Locate the cell with the specified text and output its [x, y] center coordinate. 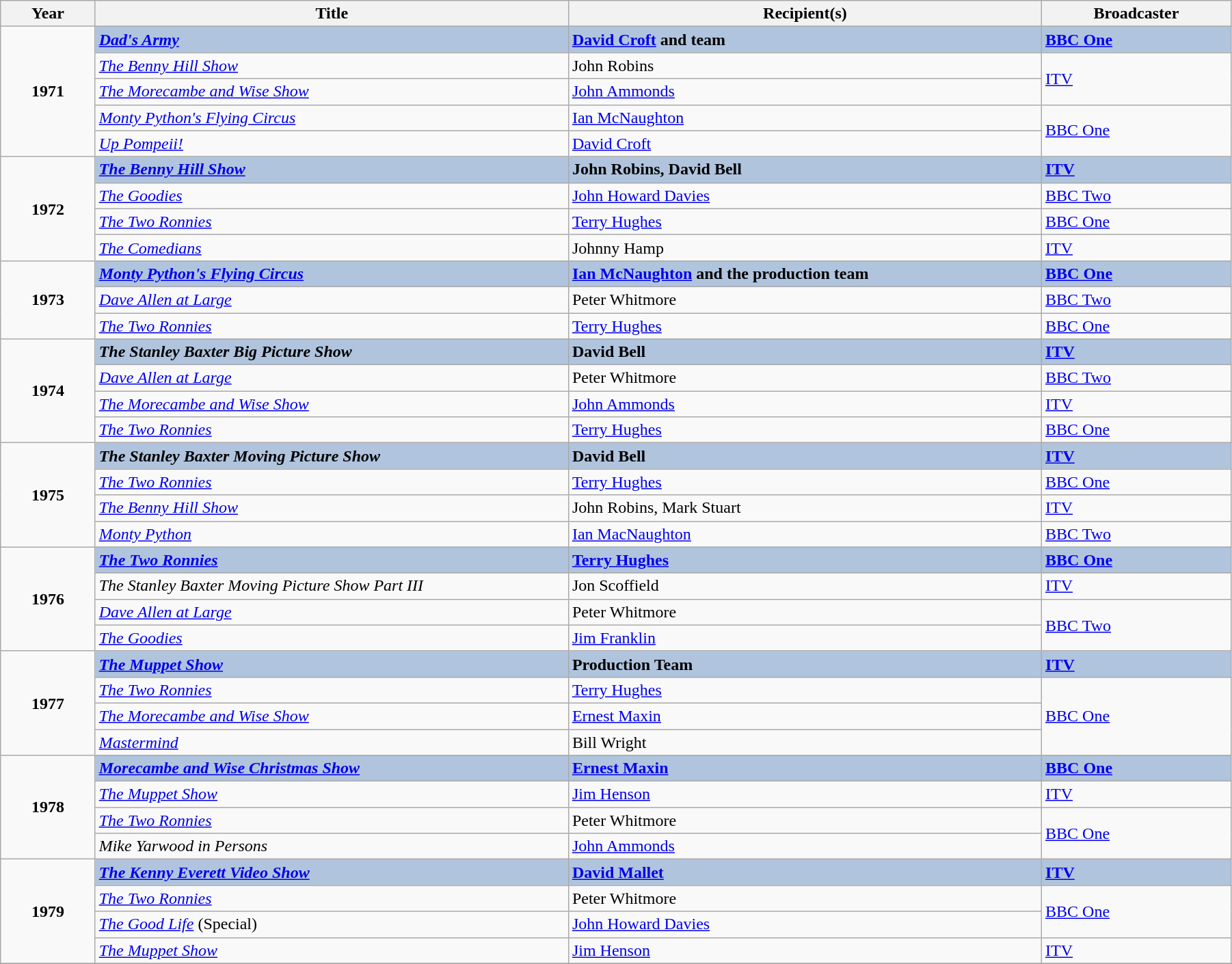
Year [48, 14]
The Good Life (Special) [332, 924]
David Croft and team [805, 40]
1971 [48, 92]
John Robins [805, 66]
1976 [48, 599]
Mike Yarwood in Persons [332, 846]
Production Team [805, 664]
Jon Scoffield [805, 586]
The Comedians [332, 247]
1972 [48, 209]
The Stanley Baxter Moving Picture Show Part III [332, 586]
John Robins, David Bell [805, 170]
Morecambe and Wise Christmas Show [332, 768]
1975 [48, 495]
The Stanley Baxter Big Picture Show [332, 352]
Jim Franklin [805, 638]
The Stanley Baxter Moving Picture Show [332, 456]
Ian McNaughton [805, 118]
1974 [48, 391]
Monty Python [332, 534]
1977 [48, 703]
1973 [48, 299]
David Mallet [805, 872]
Bill Wright [805, 742]
Ian McNaughton and the production team [805, 273]
Dad's Army [332, 40]
Title [332, 14]
John Robins, Mark Stuart [805, 508]
1979 [48, 911]
Broadcaster [1136, 14]
1978 [48, 807]
Recipient(s) [805, 14]
The Kenny Everett Video Show [332, 872]
David Croft [805, 144]
Johnny Hamp [805, 247]
Up Pompeii! [332, 144]
Mastermind [332, 742]
Ian MacNaughton [805, 534]
